Scan for the cell matching the given text and deliver its (X, Y) coordinate at center. 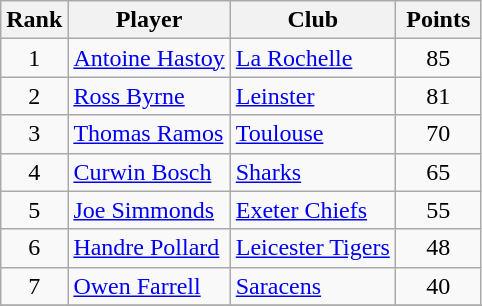
1 (34, 58)
Owen Farrell (149, 286)
Ross Byrne (149, 96)
Leinster (312, 96)
81 (438, 96)
2 (34, 96)
55 (438, 210)
6 (34, 248)
Curwin Bosch (149, 172)
Club (312, 20)
Points (438, 20)
7 (34, 286)
3 (34, 134)
48 (438, 248)
85 (438, 58)
Antoine Hastoy (149, 58)
Saracens (312, 286)
Rank (34, 20)
Thomas Ramos (149, 134)
Handre Pollard (149, 248)
La Rochelle (312, 58)
70 (438, 134)
40 (438, 286)
Leicester Tigers (312, 248)
Sharks (312, 172)
5 (34, 210)
Toulouse (312, 134)
Exeter Chiefs (312, 210)
65 (438, 172)
4 (34, 172)
Joe Simmonds (149, 210)
Player (149, 20)
